Determine the (x, y) coordinate at the center of the cell enclosing the given text.  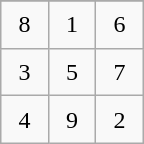
2 (120, 120)
4 (24, 120)
5 (72, 72)
1 (72, 24)
8 (24, 24)
7 (120, 72)
3 (24, 72)
6 (120, 24)
9 (72, 120)
